Extract the (X, Y) coordinate from the center of the cell holding the provided text.  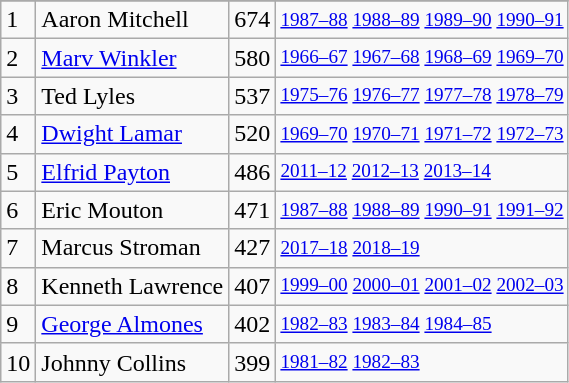
Marv Winkler (132, 58)
399 (252, 362)
1987–88 1988–89 1990–91 1991–92 (422, 210)
4 (18, 134)
Aaron Mitchell (132, 20)
Eric Mouton (132, 210)
1999–00 2000–01 2001–02 2002–03 (422, 286)
537 (252, 96)
2011–12 2012–13 2013–14 (422, 172)
3 (18, 96)
1982–83 1983–84 1984–85 (422, 324)
580 (252, 58)
1966–67 1967–68 1968–69 1969–70 (422, 58)
1987–88 1988–89 1989–90 1990–91 (422, 20)
Johnny Collins (132, 362)
George Almones (132, 324)
471 (252, 210)
7 (18, 248)
6 (18, 210)
1969–70 1970–71 1971–72 1972–73 (422, 134)
407 (252, 286)
9 (18, 324)
8 (18, 286)
2017–18 2018–19 (422, 248)
5 (18, 172)
Elfrid Payton (132, 172)
1975–76 1976–77 1977–78 1978–79 (422, 96)
10 (18, 362)
674 (252, 20)
Ted Lyles (132, 96)
1981–82 1982–83 (422, 362)
1 (18, 20)
427 (252, 248)
486 (252, 172)
402 (252, 324)
Marcus Stroman (132, 248)
520 (252, 134)
2 (18, 58)
Kenneth Lawrence (132, 286)
Dwight Lamar (132, 134)
